Find where the given text appears and provide that cell's center as (X, Y) coordinate. 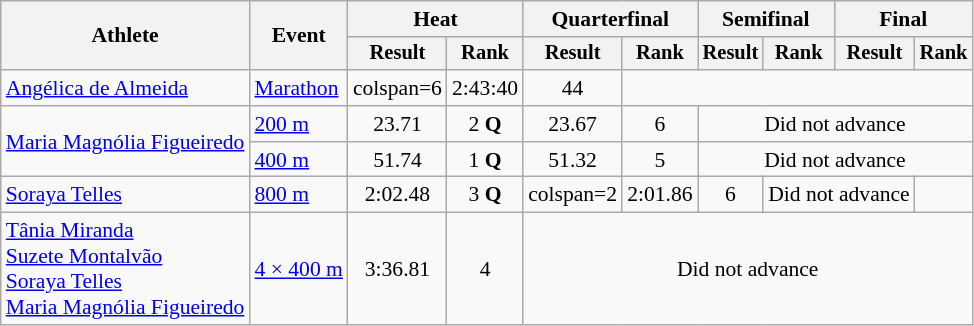
3 Q (485, 195)
colspan=6 (398, 88)
4 × 400 m (298, 269)
2:02.48 (398, 195)
Athlete (126, 36)
2 Q (485, 124)
5 (660, 160)
Final (903, 19)
2:01.86 (660, 195)
Angélica de Almeida (126, 88)
400 m (298, 160)
23.67 (572, 124)
Event (298, 36)
colspan=2 (572, 195)
1 Q (485, 160)
Heat (436, 19)
Soraya Telles (126, 195)
4 (485, 269)
3:36.81 (398, 269)
Quarterfinal (610, 19)
Semifinal (766, 19)
23.71 (398, 124)
2:43:40 (485, 88)
Maria Magnólia Figueiredo (126, 142)
800 m (298, 195)
51.32 (572, 160)
Tânia MirandaSuzete MontalvãoSoraya TellesMaria Magnólia Figueiredo (126, 269)
51.74 (398, 160)
200 m (298, 124)
Marathon (298, 88)
44 (572, 88)
